Scan for the cell matching the given text and deliver its (x, y) coordinate at center. 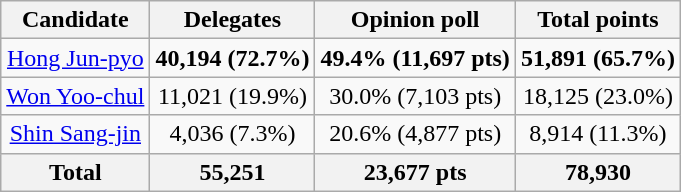
30.0% (7,103 pts) (415, 96)
20.6% (4,877 pts) (415, 134)
11,021 (19.9%) (232, 96)
Won Yoo-chul (76, 96)
4,036 (7.3%) (232, 134)
Candidate (76, 20)
49.4% (11,697 pts) (415, 58)
Total (76, 172)
18,125 (23.0%) (598, 96)
55,251 (232, 172)
51,891 (65.7%) (598, 58)
40,194 (72.7%) (232, 58)
Total points (598, 20)
Opinion poll (415, 20)
23,677 pts (415, 172)
Delegates (232, 20)
8,914 (11.3%) (598, 134)
Hong Jun-pyo (76, 58)
78,930 (598, 172)
Shin Sang-jin (76, 134)
